Return [x, y] of the center of cell containing provided text 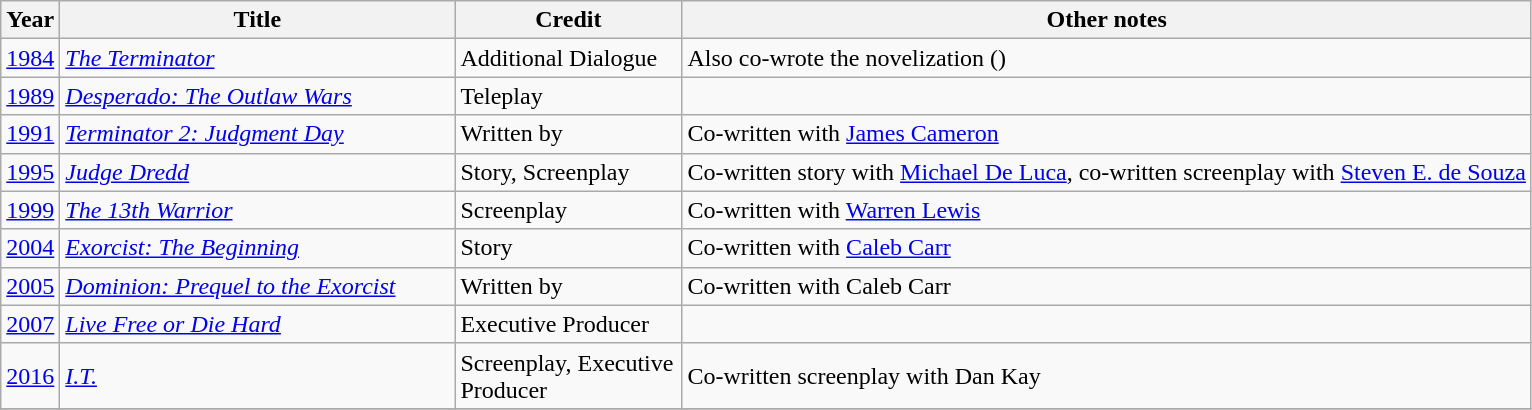
Also co-wrote the novelization () [1107, 58]
Screenplay, Executive Producer [568, 376]
Credit [568, 20]
Additional Dialogue [568, 58]
Story [568, 248]
2005 [30, 286]
Teleplay [568, 96]
Other notes [1107, 20]
2007 [30, 324]
Title [258, 20]
The 13th Warrior [258, 210]
Judge Dredd [258, 172]
1984 [30, 58]
The Terminator [258, 58]
Co-written screenplay with Dan Kay [1107, 376]
Story, Screenplay [568, 172]
Co-written with James Cameron [1107, 134]
I.T. [258, 376]
2016 [30, 376]
2004 [30, 248]
Co-written with Warren Lewis [1107, 210]
Dominion: Prequel to the Exorcist [258, 286]
Desperado: The Outlaw Wars [258, 96]
Screenplay [568, 210]
1995 [30, 172]
Year [30, 20]
1999 [30, 210]
1989 [30, 96]
Terminator 2: Judgment Day [258, 134]
Executive Producer [568, 324]
Co-written story with Michael De Luca, co-written screenplay with Steven E. de Souza [1107, 172]
Exorcist: The Beginning [258, 248]
1991 [30, 134]
Live Free or Die Hard [258, 324]
